Detect which cell encompasses the target text, then output its (X, Y) center coordinate. 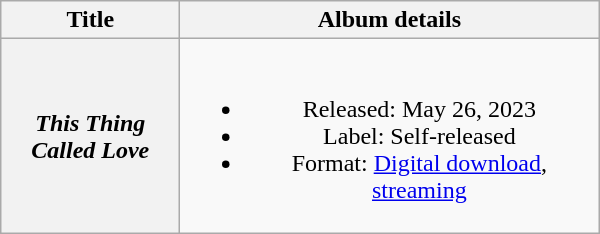
Album details (390, 20)
This Thing Called Love (90, 136)
Title (90, 20)
Released: May 26, 2023Label: Self-releasedFormat: Digital download, streaming (390, 136)
